Search for the cell housing the specified text and yield its (X, Y) center coordinate. 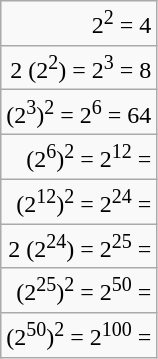
(23)2 = 26 = 64 (79, 112)
(26)2 = 212 = (79, 156)
22 = 4 (79, 24)
(225)2 = 250 = (79, 290)
2 (224) = 225 = (79, 246)
2 (22) = 23 = 8 (79, 68)
(250)2 = 2100 = (79, 336)
(212)2 = 224 = (79, 202)
